For the text-containing cell, return its midpoint in (X, Y) coordinate format. 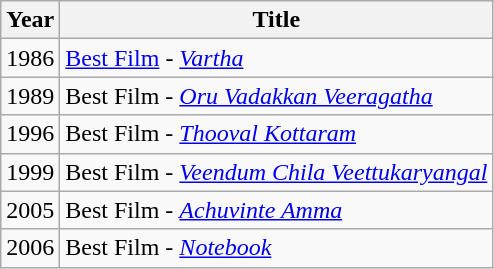
2005 (30, 210)
Best Film - Veendum Chila Veettukaryangal (276, 172)
Best Film - Oru Vadakkan Veeragatha (276, 96)
Best Film - Vartha (276, 58)
1986 (30, 58)
Best Film - Achuvinte Amma (276, 210)
Best Film - Thooval Kottaram (276, 134)
Title (276, 20)
Year (30, 20)
1999 (30, 172)
1996 (30, 134)
Best Film - Notebook (276, 248)
2006 (30, 248)
1989 (30, 96)
